Return the [X, Y] coordinate for the center point of the cell that contains the specified text.  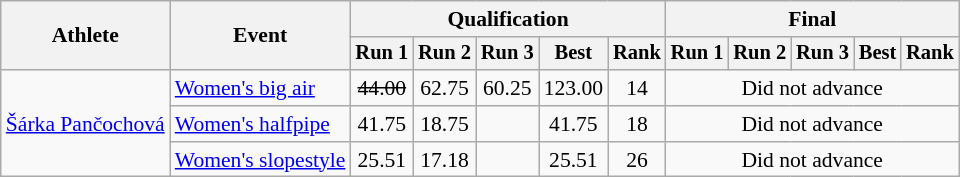
62.75 [444, 88]
Qualification [508, 19]
123.00 [574, 88]
60.25 [508, 88]
Event [260, 36]
Final [812, 19]
Athlete [86, 36]
18.75 [444, 124]
Šárka Pančochová [86, 124]
14 [637, 88]
18 [637, 124]
Women's big air [260, 88]
44.00 [382, 88]
Women's halfpipe [260, 124]
